Pinpoint the cell where the given text exists, returning its [X, Y] midpoint coordinate. 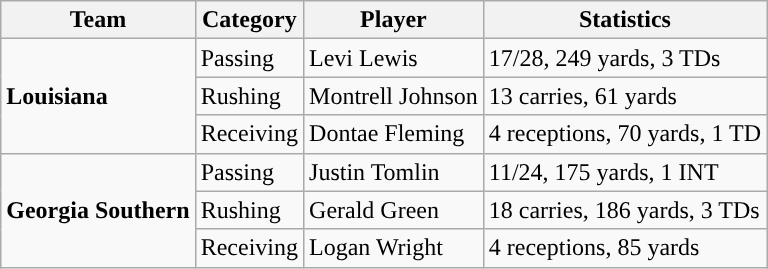
Levi Lewis [394, 58]
Player [394, 20]
Justin Tomlin [394, 172]
Louisiana [98, 96]
Category [249, 20]
Georgia Southern [98, 210]
18 carries, 186 yards, 3 TDs [624, 210]
Dontae Fleming [394, 134]
4 receptions, 85 yards [624, 248]
13 carries, 61 yards [624, 96]
Montrell Johnson [394, 96]
Team [98, 20]
17/28, 249 yards, 3 TDs [624, 58]
Gerald Green [394, 210]
4 receptions, 70 yards, 1 TD [624, 134]
11/24, 175 yards, 1 INT [624, 172]
Statistics [624, 20]
Logan Wright [394, 248]
